Scan for the cell matching the given text and deliver its (X, Y) coordinate at center. 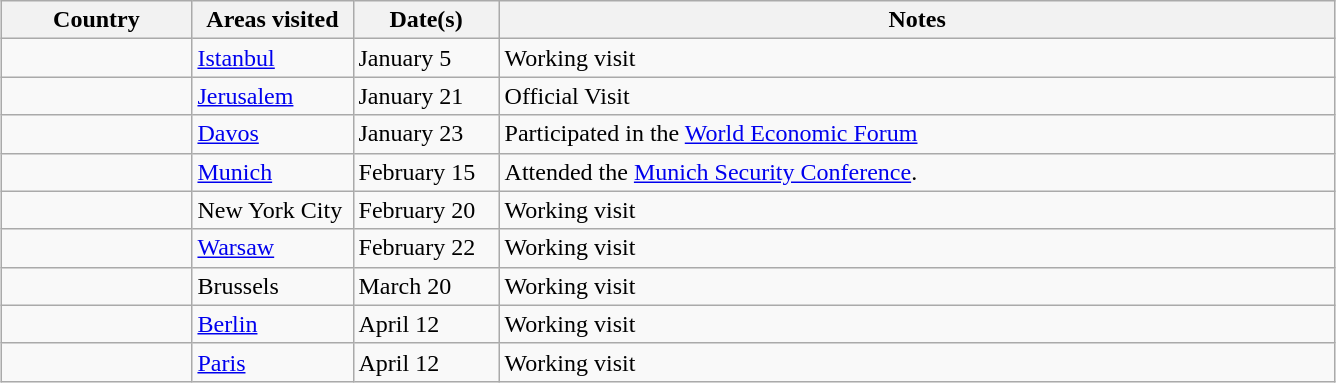
Participated in the World Economic Forum (917, 134)
Davos (272, 134)
January 23 (426, 134)
Warsaw (272, 248)
February 15 (426, 172)
New York City (272, 210)
January 21 (426, 96)
Official Visit (917, 96)
Berlin (272, 324)
Attended the Munich Security Conference. (917, 172)
Country (96, 20)
Paris (272, 362)
Date(s) (426, 20)
Jerusalem (272, 96)
Munich (272, 172)
March 20 (426, 286)
Areas visited (272, 20)
Brussels (272, 286)
February 20 (426, 210)
Notes (917, 20)
January 5 (426, 58)
February 22 (426, 248)
Istanbul (272, 58)
